Extract the [X, Y] coordinate from the center of the cell holding the provided text.  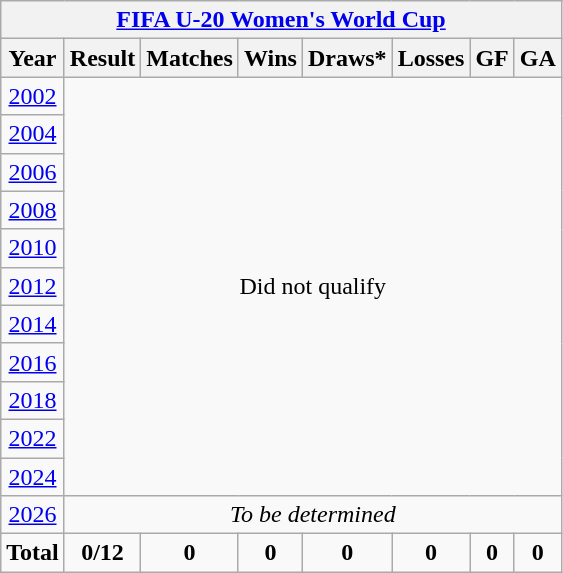
Matches [190, 58]
2008 [33, 210]
2024 [33, 477]
2026 [33, 515]
Losses [431, 58]
Total [33, 553]
Wins [270, 58]
Did not qualify [312, 286]
Year [33, 58]
2014 [33, 324]
2012 [33, 286]
To be determined [312, 515]
2018 [33, 400]
0/12 [102, 553]
2004 [33, 134]
GF [492, 58]
FIFA U-20 Women's World Cup [282, 20]
GA [538, 58]
2002 [33, 96]
Draws* [347, 58]
2022 [33, 438]
2016 [33, 362]
Result [102, 58]
2010 [33, 248]
2006 [33, 172]
